Determine the (X, Y) coordinate at the center of the cell enclosing the given text.  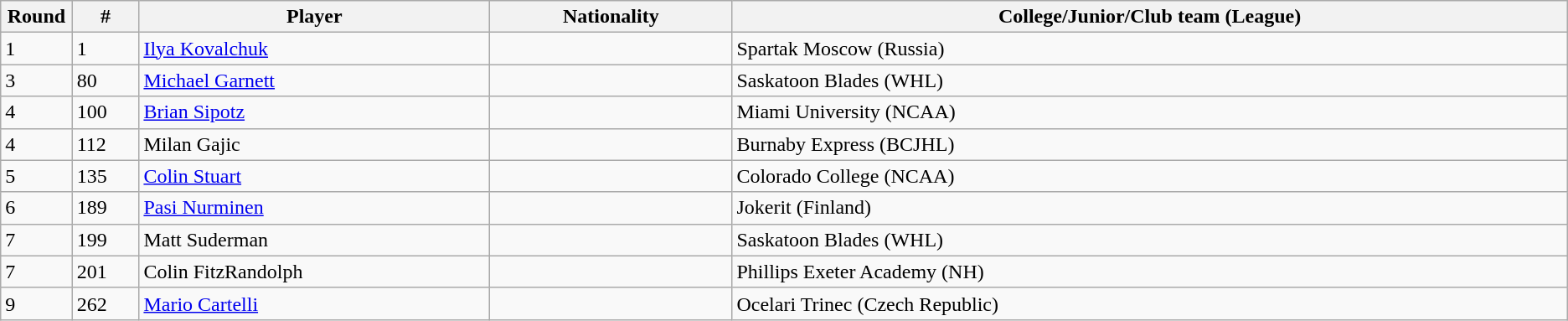
6 (37, 208)
5 (37, 176)
Michael Garnett (315, 80)
Ilya Kovalchuk (315, 49)
Player (315, 17)
Jokerit (Finland) (1149, 208)
9 (37, 303)
Matt Suderman (315, 240)
Ocelari Trinec (Czech Republic) (1149, 303)
Miami University (NCAA) (1149, 112)
Milan Gajic (315, 144)
Phillips Exeter Academy (NH) (1149, 272)
College/Junior/Club team (League) (1149, 17)
Pasi Nurminen (315, 208)
Burnaby Express (BCJHL) (1149, 144)
100 (106, 112)
262 (106, 303)
Nationality (611, 17)
201 (106, 272)
Brian Sipotz (315, 112)
Spartak Moscow (Russia) (1149, 49)
135 (106, 176)
Colin FitzRandolph (315, 272)
112 (106, 144)
3 (37, 80)
Colin Stuart (315, 176)
199 (106, 240)
Round (37, 17)
80 (106, 80)
Colorado College (NCAA) (1149, 176)
189 (106, 208)
Mario Cartelli (315, 303)
# (106, 17)
